Detect which cell encompasses the target text, then output its (x, y) center coordinate. 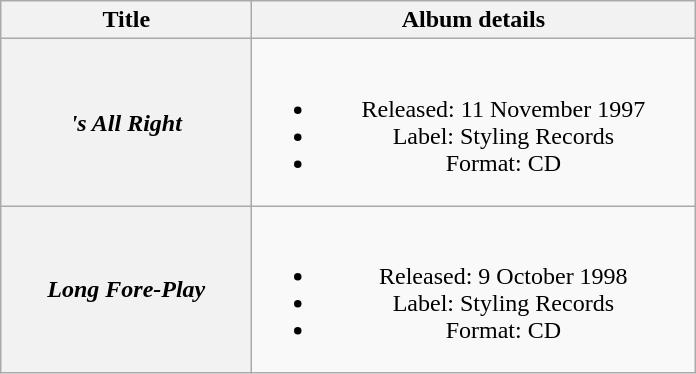
Title (126, 20)
Released: 11 November 1997Label: Styling RecordsFormat: CD (474, 122)
Released: 9 October 1998Label: Styling RecordsFormat: CD (474, 290)
Long Fore-Play (126, 290)
Album details (474, 20)
's All Right (126, 122)
